Pinpoint the cell where the given text exists, returning its [X, Y] midpoint coordinate. 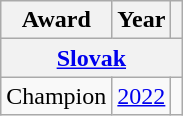
2022 [142, 96]
Champion [56, 96]
Year [142, 20]
Award [56, 20]
Slovak [92, 58]
